Detect which cell encompasses the target text, then output its (x, y) center coordinate. 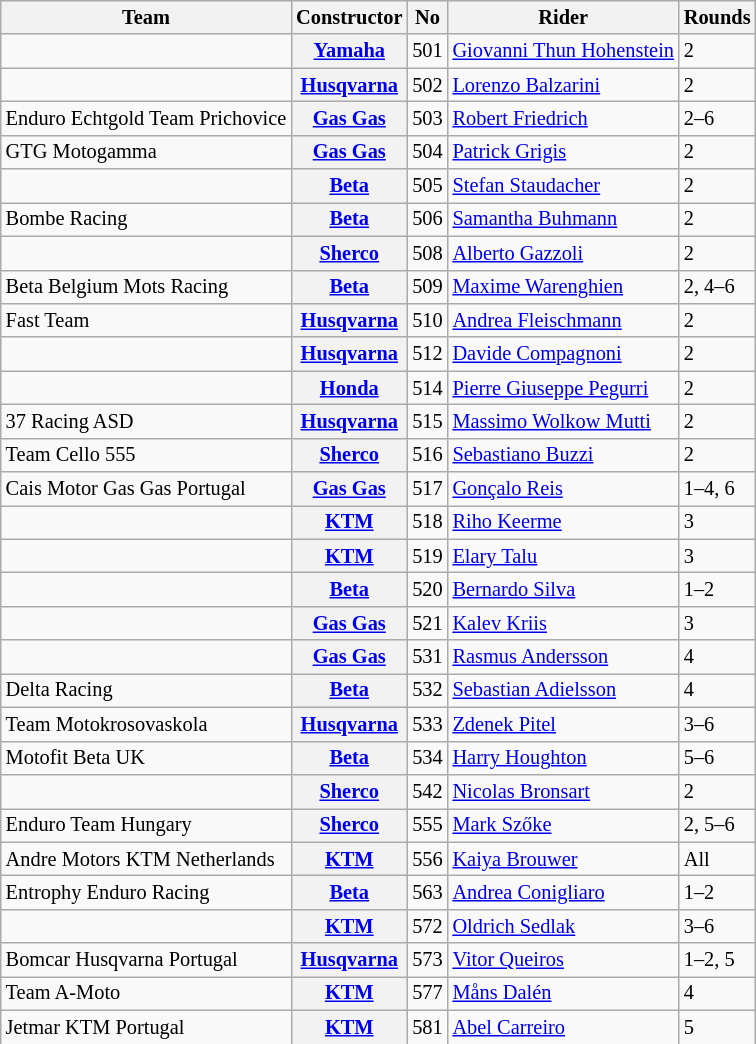
Gonçalo Reis (564, 489)
504 (427, 152)
Stefan Staudacher (564, 186)
Honda (349, 388)
517 (427, 489)
Kalev Kriis (564, 623)
Enduro Team Hungary (146, 825)
Oldrich Sedlak (564, 926)
Team (146, 17)
563 (427, 892)
No (427, 17)
Måns Dalén (564, 993)
Yamaha (349, 51)
506 (427, 219)
509 (427, 287)
Nicolas Bronsart (564, 791)
Abel Carreiro (564, 1027)
Delta Racing (146, 690)
Harry Houghton (564, 758)
518 (427, 522)
573 (427, 960)
502 (427, 85)
Elary Talu (564, 556)
Sebastiano Buzzi (564, 455)
2, 5–6 (718, 825)
Massimo Wolkow Mutti (564, 421)
Lorenzo Balzarini (564, 85)
572 (427, 926)
Davide Compagnoni (564, 354)
514 (427, 388)
5–6 (718, 758)
510 (427, 320)
Andre Motors KTM Netherlands (146, 859)
2–6 (718, 118)
Rasmus Andersson (564, 657)
Constructor (349, 17)
520 (427, 589)
Mark Szőke (564, 825)
Rider (564, 17)
Kaiya Brouwer (564, 859)
Cais Motor Gas Gas Portugal (146, 489)
Team Motokrosovaskola (146, 724)
5 (718, 1027)
521 (427, 623)
Entrophy Enduro Racing (146, 892)
533 (427, 724)
Bomcar Husqvarna Portugal (146, 960)
All (718, 859)
1–4, 6 (718, 489)
Andrea Conigliaro (564, 892)
505 (427, 186)
Enduro Echtgold Team Prichovice (146, 118)
2, 4–6 (718, 287)
516 (427, 455)
581 (427, 1027)
519 (427, 556)
Maxime Warenghien (564, 287)
531 (427, 657)
Team A-Moto (146, 993)
515 (427, 421)
1–2, 5 (718, 960)
508 (427, 253)
Vitor Queiros (564, 960)
37 Racing ASD (146, 421)
Giovanni Thun Hohenstein (564, 51)
Samantha Buhmann (564, 219)
Sebastian Adielsson (564, 690)
Beta Belgium Mots Racing (146, 287)
555 (427, 825)
Zdenek Pitel (564, 724)
GTG Motogamma (146, 152)
503 (427, 118)
542 (427, 791)
Riho Keerme (564, 522)
Motofit Beta UK (146, 758)
556 (427, 859)
Alberto Gazzoli (564, 253)
532 (427, 690)
Team Cello 555 (146, 455)
Andrea Fleischmann (564, 320)
Bernardo Silva (564, 589)
Rounds (718, 17)
Robert Friedrich (564, 118)
Jetmar KTM Portugal (146, 1027)
Patrick Grigis (564, 152)
Fast Team (146, 320)
Bombe Racing (146, 219)
577 (427, 993)
501 (427, 51)
Pierre Giuseppe Pegurri (564, 388)
512 (427, 354)
534 (427, 758)
